Locate the cell with the specified text and output its (X, Y) center coordinate. 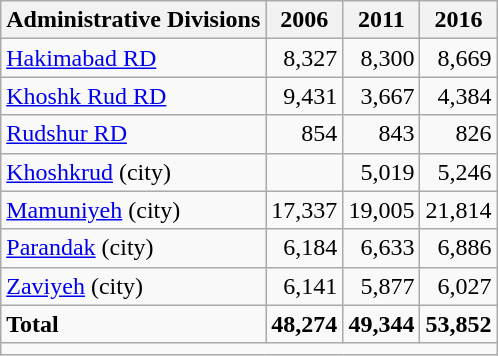
Total (134, 324)
6,886 (458, 248)
2016 (458, 20)
2006 (304, 20)
6,184 (304, 248)
17,337 (304, 210)
826 (458, 134)
9,431 (304, 96)
4,384 (458, 96)
8,300 (382, 58)
Khoshkrud (city) (134, 172)
53,852 (458, 324)
8,669 (458, 58)
854 (304, 134)
5,877 (382, 286)
5,019 (382, 172)
49,344 (382, 324)
19,005 (382, 210)
2011 (382, 20)
Administrative Divisions (134, 20)
Parandak (city) (134, 248)
8,327 (304, 58)
843 (382, 134)
6,027 (458, 286)
Rudshur RD (134, 134)
6,141 (304, 286)
3,667 (382, 96)
48,274 (304, 324)
Hakimabad RD (134, 58)
21,814 (458, 210)
Mamuniyeh (city) (134, 210)
5,246 (458, 172)
6,633 (382, 248)
Zaviyeh (city) (134, 286)
Khoshk Rud RD (134, 96)
